Return [X, Y] of the center of cell containing provided text 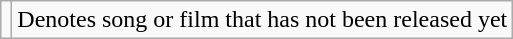
Denotes song or film that has not been released yet [262, 20]
